Provide the [X, Y] coordinate of the cell's center where the given text is located.  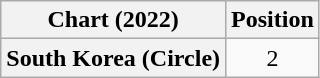
Chart (2022) [114, 20]
2 [273, 58]
South Korea (Circle) [114, 58]
Position [273, 20]
